Provide the (x, y) coordinate of the cell's center where the given text is located.  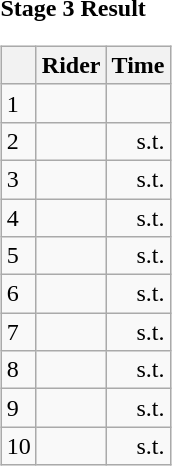
8 (18, 370)
1 (18, 103)
2 (18, 141)
7 (18, 332)
Rider (71, 65)
Time (138, 65)
6 (18, 294)
4 (18, 217)
9 (18, 408)
5 (18, 256)
10 (18, 446)
3 (18, 179)
